Detect which cell encompasses the target text, then output its (x, y) center coordinate. 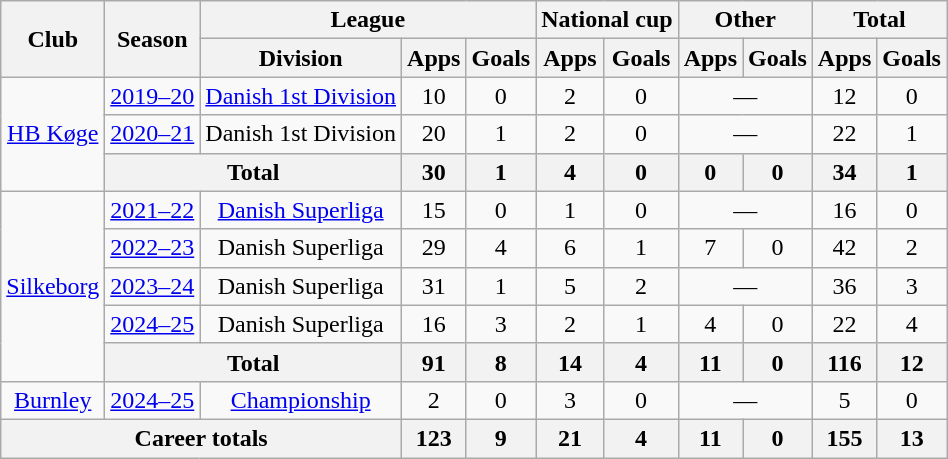
Other (745, 20)
31 (434, 286)
36 (844, 286)
Club (53, 39)
30 (434, 172)
7 (710, 248)
Season (152, 39)
9 (501, 438)
2019–20 (152, 96)
League (368, 20)
Championship (301, 400)
29 (434, 248)
10 (434, 96)
National cup (607, 20)
34 (844, 172)
116 (844, 362)
14 (570, 362)
2022–23 (152, 248)
123 (434, 438)
Division (301, 58)
42 (844, 248)
HB Køge (53, 134)
155 (844, 438)
20 (434, 134)
2020–21 (152, 134)
15 (434, 210)
6 (570, 248)
Silkeborg (53, 286)
Career totals (202, 438)
Burnley (53, 400)
13 (912, 438)
8 (501, 362)
21 (570, 438)
91 (434, 362)
2023–24 (152, 286)
2021–22 (152, 210)
